Identify which cell holds the provided text, then report its (x, y) central coordinate. 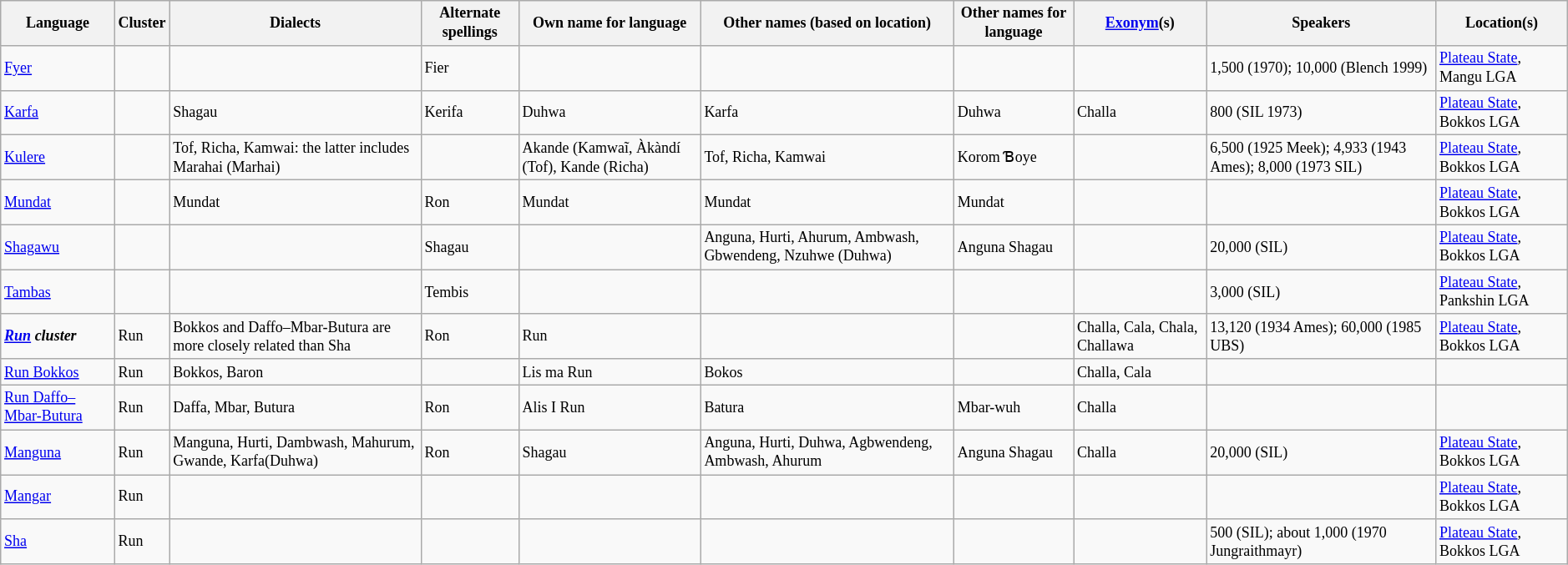
Korom Ɓoye (1014, 158)
Bokkos and Daffo–Mbar-Butura are more closely related than Sha (296, 336)
Mbar-wuh (1014, 407)
Challa, Cala (1141, 372)
Manguna (58, 452)
Fier (469, 68)
Other names for language (1014, 23)
Akande (Kamwaĩ, Àkàndí (Tof), Kande (Richa) (609, 158)
Plateau State, Pankshin LGA (1502, 292)
Kulere (58, 158)
Tof, Richa, Kamwai: the latter includes Marahai (Marhai) (296, 158)
1,500 (1970); 10,000 (Blench 1999) (1321, 68)
Exonym(s) (1141, 23)
Run cluster (58, 336)
3,000 (SIL) (1321, 292)
Speakers (1321, 23)
Bokos (827, 372)
Tambas (58, 292)
Manguna, Hurti, Dambwash, Mahurum, Gwande, Karfa(Duhwa) (296, 452)
Cluster (142, 23)
Tof, Richa, Kamwai (827, 158)
Sha (58, 542)
Fyer (58, 68)
Location(s) (1502, 23)
800 (SIL 1973) (1321, 113)
Kerifa (469, 113)
Mangar (58, 497)
6,500 (1925 Meek); 4,933 (1943 Ames); 8,000 (1973 SIL) (1321, 158)
13,120 (1934 Ames); 60,000 (1985 UBS) (1321, 336)
Challa, Cala, Chala, Challawa (1141, 336)
Run Bokkos (58, 372)
Run Daffo–Mbar-Butura (58, 407)
Language (58, 23)
Alternate spellings (469, 23)
Dialects (296, 23)
Plateau State, Mangu LGA (1502, 68)
Daffa, Mbar, Butura (296, 407)
Tembis (469, 292)
Own name for language (609, 23)
Shagawu (58, 247)
Other names (based on location) (827, 23)
Bokkos, Baron (296, 372)
Lis ma Run (609, 372)
Anguna, Hurti, Duhwa, Agbwendeng, Ambwash, Ahurum (827, 452)
Alis I Run (609, 407)
500 (SIL); about 1,000 (1970 Jungraithmayr) (1321, 542)
Anguna, Hurti, Ahurum, Ambwash, Gbwendeng, Nzuhwe (Duhwa) (827, 247)
Batura (827, 407)
